Output the [X, Y] coordinate of the center of the cell containing the given text.  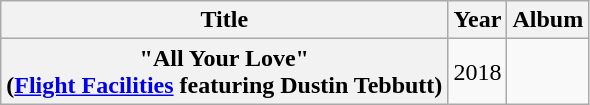
2018 [478, 72]
Title [224, 20]
Album [548, 20]
Year [478, 20]
"All Your Love"(Flight Facilities featuring Dustin Tebbutt) [224, 72]
